Search for the cell housing the specified text and yield its (x, y) center coordinate. 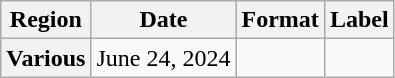
Various (46, 58)
Date (164, 20)
Region (46, 20)
June 24, 2024 (164, 58)
Label (359, 20)
Format (280, 20)
